Identify which cell holds the provided text, then report its (X, Y) central coordinate. 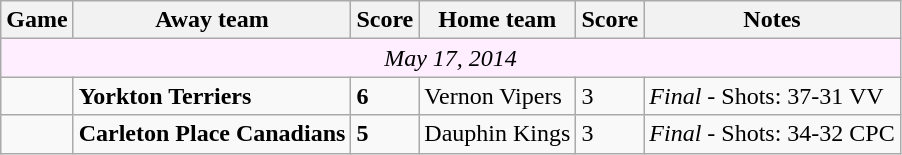
Game (37, 20)
Home team (498, 20)
Away team (212, 20)
May 17, 2014 (451, 58)
Yorkton Terriers (212, 96)
6 (385, 96)
Dauphin Kings (498, 134)
Notes (772, 20)
Vernon Vipers (498, 96)
Carleton Place Canadians (212, 134)
5 (385, 134)
Final - Shots: 37-31 VV (772, 96)
Final - Shots: 34-32 CPC (772, 134)
